Find where the given text appears and provide that cell's center as (X, Y) coordinate. 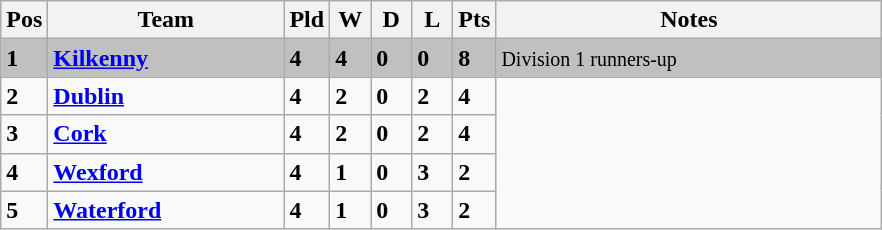
D (392, 20)
Wexford (166, 172)
8 (474, 58)
Kilkenny (166, 58)
Team (166, 20)
W (350, 20)
Waterford (166, 210)
Pos (24, 20)
Division 1 runners-up (689, 58)
L (432, 20)
5 (24, 210)
Cork (166, 134)
Notes (689, 20)
Pld (307, 20)
Pts (474, 20)
Dublin (166, 96)
